Determine the (X, Y) coordinate at the center of the cell enclosing the given text.  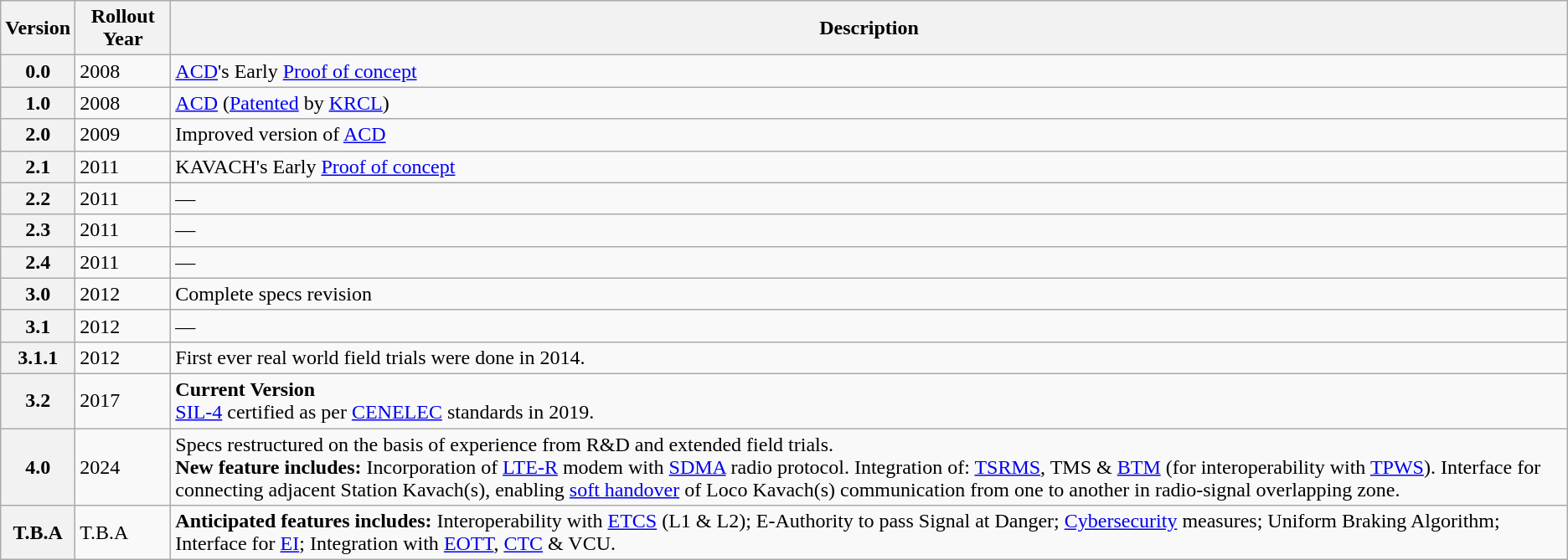
3.1 (39, 326)
Current VersionSIL-4 certified as per CENELEC standards in 2019. (869, 400)
ACD (Patented by KRCL) (869, 103)
2009 (123, 135)
3.2 (39, 400)
2024 (123, 467)
Version (39, 28)
0.0 (39, 71)
2.0 (39, 135)
4.0 (39, 467)
Complete specs revision (869, 294)
KAVACH's Early Proof of concept (869, 167)
First ever real world field trials were done in 2014. (869, 357)
Rollout Year (123, 28)
3.0 (39, 294)
ACD's Early Proof of concept (869, 71)
Improved version of ACD (869, 135)
3.1.1 (39, 357)
2.1 (39, 167)
2.4 (39, 262)
2.2 (39, 198)
Description (869, 28)
2.3 (39, 230)
1.0 (39, 103)
2017 (123, 400)
